Extract the [x, y] coordinate from the center of the cell holding the provided text.  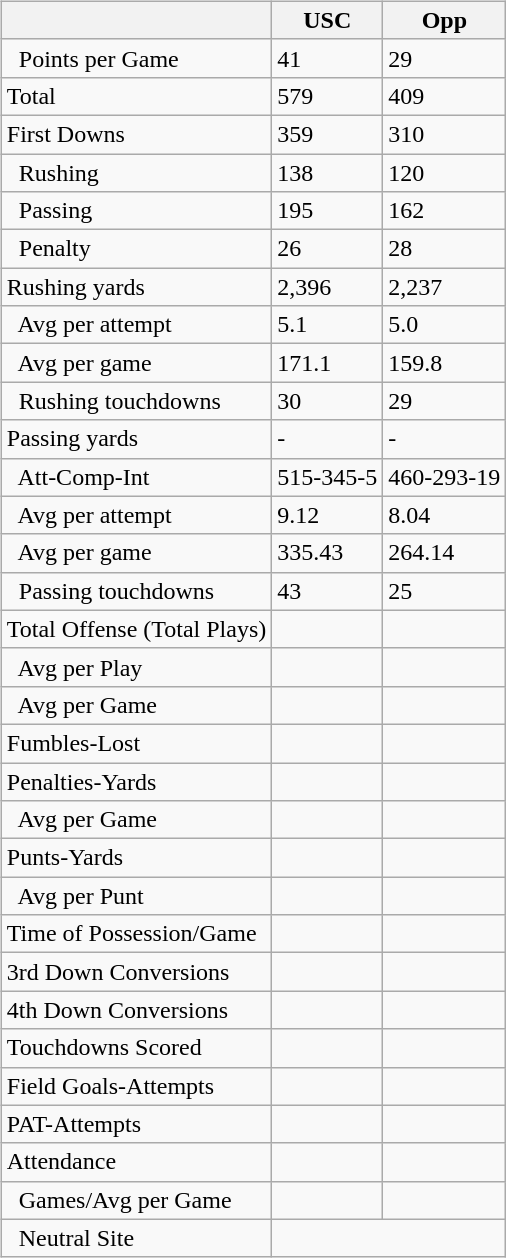
43 [328, 591]
Time of Possession/Game [136, 934]
8.04 [444, 515]
Total [136, 96]
28 [444, 249]
Passing touchdowns [136, 591]
5.1 [328, 325]
Avg per Play [136, 667]
USC [328, 20]
Field Goals-Attempts [136, 1086]
Att-Comp-Int [136, 477]
30 [328, 401]
Rushing [136, 173]
310 [444, 134]
335.43 [328, 553]
Rushing yards [136, 287]
264.14 [444, 553]
PAT-Attempts [136, 1124]
138 [328, 173]
Passing yards [136, 439]
159.8 [444, 363]
Rushing touchdowns [136, 401]
120 [444, 173]
579 [328, 96]
Touchdowns Scored [136, 1048]
515-345-5 [328, 477]
3rd Down Conversions [136, 972]
41 [328, 58]
25 [444, 591]
2,396 [328, 287]
171.1 [328, 363]
Penalty [136, 249]
Passing [136, 211]
5.0 [444, 325]
162 [444, 211]
Points per Game [136, 58]
Avg per Punt [136, 896]
Punts-Yards [136, 858]
2,237 [444, 287]
4th Down Conversions [136, 1010]
9.12 [328, 515]
460-293-19 [444, 477]
Attendance [136, 1162]
195 [328, 211]
First Downs [136, 134]
Games/Avg per Game [136, 1200]
Penalties-Yards [136, 781]
Total Offense (Total Plays) [136, 629]
409 [444, 96]
Fumbles-Lost [136, 743]
Neutral Site [136, 1238]
26 [328, 249]
359 [328, 134]
Opp [444, 20]
